Return (x, y) of the center of cell containing provided text 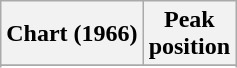
Peakposition (189, 34)
Chart (1966) (72, 34)
